Capture the cell that displays the provided text and extract its [x, y] central coordinate. 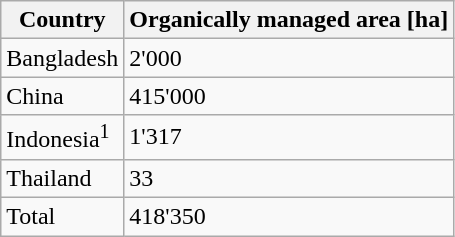
Thailand [62, 178]
1'317 [289, 138]
Country [62, 20]
China [62, 96]
415'000 [289, 96]
2'000 [289, 58]
Indonesia1 [62, 138]
Bangladesh [62, 58]
418'350 [289, 217]
33 [289, 178]
Total [62, 217]
Organically managed area [ha] [289, 20]
